Locate the cell with the specified text and output its (x, y) center coordinate. 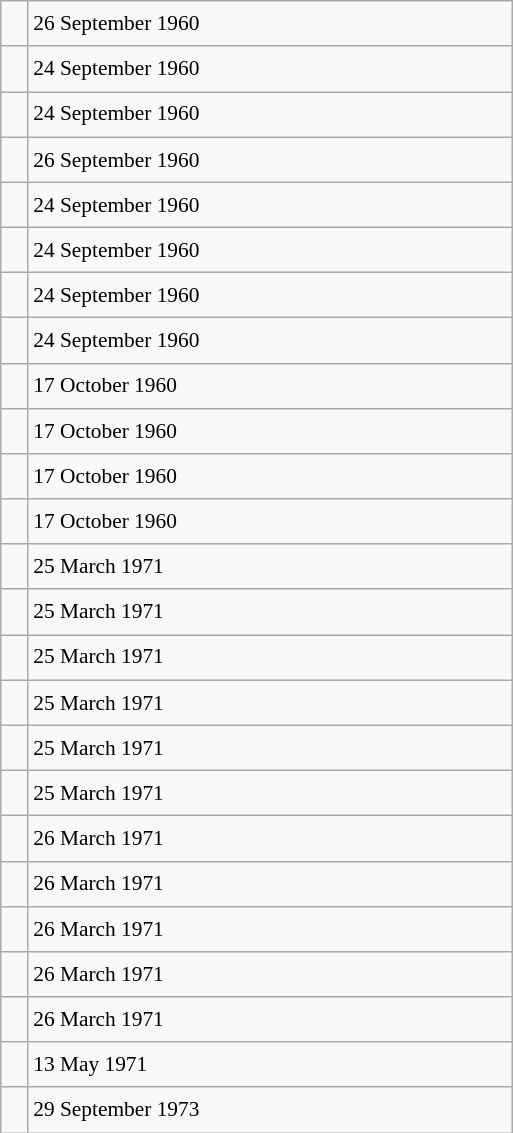
13 May 1971 (270, 1064)
29 September 1973 (270, 1110)
